From the cell containing the given text, extract its center point as (x, y) coordinate. 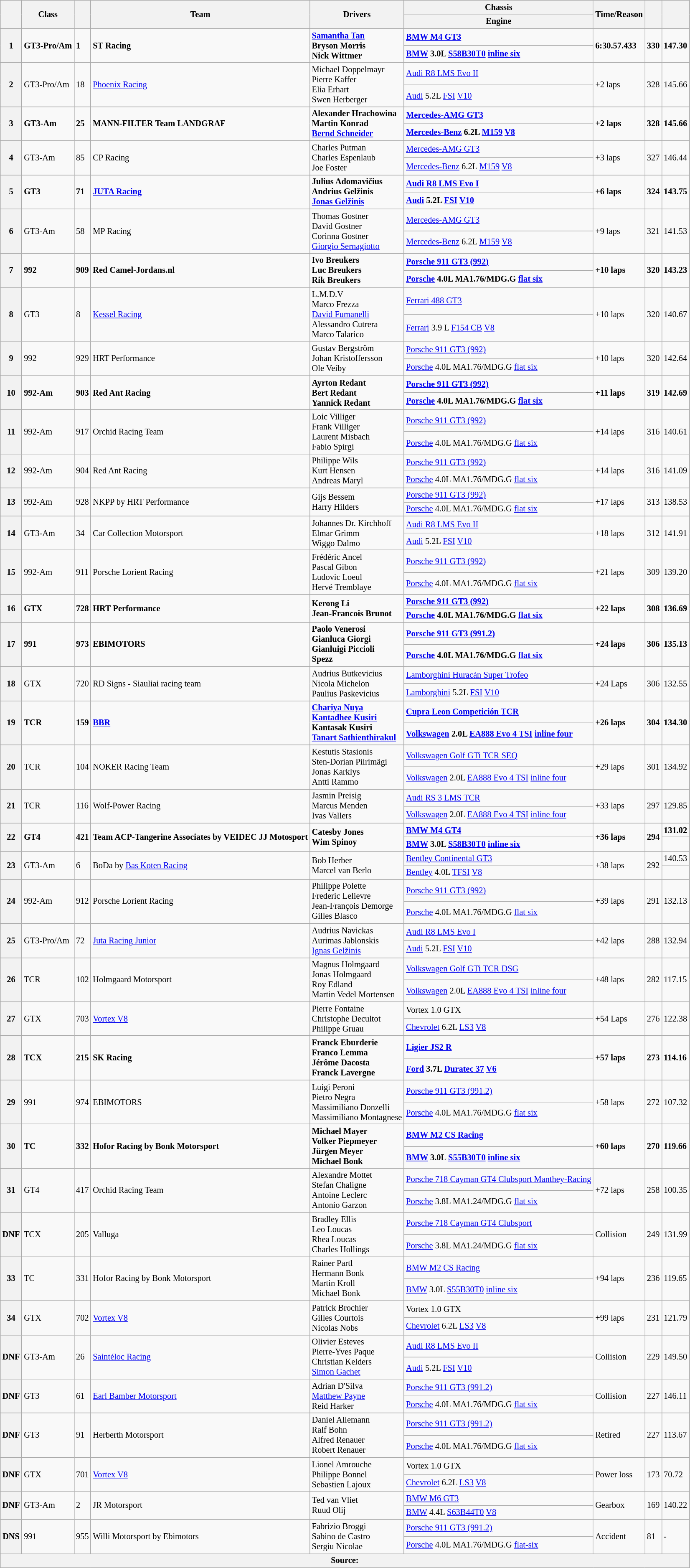
205 (82, 1235)
Car Collection Motorsport (200, 533)
- (675, 1537)
Phoenix Racing (200, 84)
Gustav Bergström Johan Kristoffersson Ole Veiby (357, 358)
70.72 (675, 1474)
+57 laps (619, 1058)
273 (653, 1058)
MP Racing (200, 231)
231 (653, 1318)
Julius Adomavičius Andrius Gelžinis Jonas Gelžinis (357, 192)
169 (653, 1505)
+39 laps (619, 901)
421 (82, 837)
29 (11, 1102)
173 (653, 1474)
BMW 4.4L S63B44T0 V8 (499, 1512)
304 (653, 723)
Herberth Motorsport (200, 1435)
Catesby Jones Wim Spinoy (357, 837)
Jasmin Preisig Marcus Menden Ivas Vallers (357, 806)
Volkswagen Golf GTi TCR DSG (499, 968)
5 (11, 192)
Porsche 4.0L MA1.76/MDG.G flat-six (499, 1545)
Fabrizio Broggi Sabino de Castro Sergiu Nicolae (357, 1537)
309 (653, 572)
BMW M6 GT3 (499, 1498)
Loic Villiger Frank Villiger Laurent Misbach Fabio Spirgi (357, 432)
114.16 (675, 1058)
DNS (11, 1537)
276 (653, 1019)
Kerong Li Jean-Francois Brunot (357, 608)
701 (82, 1474)
258 (653, 1190)
NOKER Racing Team (200, 767)
313 (653, 502)
141.09 (675, 471)
117.15 (675, 980)
136.69 (675, 608)
102 (82, 980)
Accident (619, 1537)
+3 laps (619, 158)
140.53 (675, 858)
904 (82, 471)
Paolo Venerosi Gianluca Giorgi Gianluigi Piccioli Spezz (357, 644)
+94 laps (619, 1278)
917 (82, 432)
L.M.D.V Marco Frezza David Fumanelli Alessandro Cutrera Marco Talarico (357, 314)
146.44 (675, 158)
331 (82, 1278)
Olivier Esteves Pierre-Yves Paque Christian Kelders Simon Gachet (357, 1357)
Power loss (619, 1474)
13 (11, 502)
Kessel Racing (200, 314)
20 (11, 767)
107.32 (675, 1102)
+9 laps (619, 231)
Valluga (200, 1235)
Magnus Holmgaard Jonas Holmgaard Roy Edland Martin Vedel Mortensen (357, 980)
327 (653, 158)
141.53 (675, 231)
Gearbox (619, 1505)
Ayrton Redant Bert Redant Yannick Redant (357, 393)
BoDa by Bas Koten Racing (200, 865)
294 (653, 837)
Bob Herber Marcel van Berlo (357, 865)
Engine (499, 21)
14 (11, 533)
Johannes Dr. Kirchhoff Elmar Grimm Wiggo Dalmo (357, 533)
912 (82, 901)
142.69 (675, 393)
143.23 (675, 270)
Daniel Allemann Ralf Bohn Alfred Renauer Robert Renauer (357, 1435)
142.64 (675, 358)
Bentley 4.0L TFSI V8 (499, 872)
720 (82, 684)
282 (653, 980)
270 (653, 1146)
Source: (345, 1560)
72 (82, 940)
31 (11, 1190)
+99 laps (619, 1318)
Samantha Tan Bryson Morris Nick Wittmer (357, 46)
Wolf-Power Racing (200, 806)
23 (11, 865)
Ted van Vliet Ruud Olij (357, 1505)
929 (82, 358)
+24 laps (619, 644)
NKPP by HRT Performance (200, 502)
+21 laps (619, 572)
Bentley Continental GT3 (499, 858)
BMW M4 GT3 (499, 37)
324 (653, 192)
+17 laps (619, 502)
24 (11, 901)
Lamborghini 5.2L FSI V10 (499, 692)
12 (11, 471)
236 (653, 1278)
Time/Reason (619, 14)
7 (11, 270)
332 (82, 1146)
Frédéric Ancel Pascal Gibon Ludovic Loeul Hervé Tremblaye (357, 572)
116 (82, 806)
Kestutis Stasionis Sten-Dorian Piirimägi Jonas Karklys Antti Rammo (357, 767)
134.92 (675, 767)
Bradley Ellis Leo Loucas Rhea Loucas Charles Hollings (357, 1235)
292 (653, 865)
Charles Putman Charles Espenlaub Joe Foster (357, 158)
149.50 (675, 1357)
132.55 (675, 684)
RD Signs - Siauliai racing team (200, 684)
911 (82, 572)
9 (11, 358)
85 (82, 158)
Audrius Navickas Aurimas Jablonskis Ignas Gelžinis (357, 940)
Ferrari 3.9 L F154 CB V8 (499, 328)
Porsche 718 Cayman GT4 Clubsport Manthey-Racing (499, 1179)
Juta Racing Junior (200, 940)
81 (653, 1537)
131.99 (675, 1235)
728 (82, 608)
ST Racing (200, 46)
Philippe Polette Frederic Lelievre Jean-François Demorge Gilles Blasco (357, 901)
132.94 (675, 940)
+22 laps (619, 608)
903 (82, 393)
+48 laps (619, 980)
312 (653, 533)
308 (653, 608)
291 (653, 901)
138.53 (675, 502)
Retired (619, 1435)
+26 laps (619, 723)
+6 laps (619, 192)
301 (653, 767)
Audrius Butkevicius Nicola Michelon Paulius Paskevicius (357, 684)
27 (11, 1019)
135.13 (675, 644)
417 (82, 1190)
15 (11, 572)
134.30 (675, 723)
+58 laps (619, 1102)
955 (82, 1537)
Pierre Fontaine Christophe Decultot Philippe Gruau (357, 1019)
21 (11, 806)
Gijs Bessem Harry Hilders (357, 502)
215 (82, 1058)
JUTA Racing (200, 192)
+29 laps (619, 767)
+60 laps (619, 1146)
28 (11, 1058)
122.38 (675, 1019)
CP Racing (200, 158)
140.61 (675, 432)
Team (200, 14)
319 (653, 393)
19 (11, 723)
Ford 3.7L Duratec 37 V6 (499, 1069)
+11 laps (619, 393)
Saintéloc Racing (200, 1357)
61 (82, 1396)
BBR (200, 723)
Cupra Leon Competición TCR (499, 712)
Earl Bamber Motorsport (200, 1396)
121.79 (675, 1318)
+33 laps (619, 806)
58 (82, 231)
Alexandre Mottet Stefan Chaligne Antoine Leclerc Antonio Garzon (357, 1190)
+24 Laps (619, 684)
11 (11, 432)
3 (11, 124)
909 (82, 270)
Class (48, 14)
132.13 (675, 901)
928 (82, 502)
147.30 (675, 46)
159 (82, 723)
Patrick Brochier Gilles Courtois Nicolas Nobs (357, 1318)
JR Motorsport (200, 1505)
100.35 (675, 1190)
+54 Laps (619, 1019)
288 (653, 940)
17 (11, 644)
71 (82, 192)
321 (653, 231)
143.75 (675, 192)
131.02 (675, 830)
10 (11, 393)
Philippe Wils Kurt Hensen Andreas Maryl (357, 471)
Lionel Amrouche Philippe Bonnel Sebastien Lajoux (357, 1474)
Lamborghini Huracán Super Trofeo (499, 675)
33 (11, 1278)
91 (82, 1435)
Chassis (499, 7)
140.22 (675, 1505)
+36 laps (619, 837)
Volkswagen Golf GTi TCR SEQ (499, 755)
+38 laps (619, 865)
16 (11, 608)
702 (82, 1318)
272 (653, 1102)
22 (11, 837)
Michael Mayer Volker Piepmeyer Jürgen Meyer Michael Bonk (357, 1146)
119.66 (675, 1146)
Audi RS 3 LMS TCR (499, 797)
113.67 (675, 1435)
129.85 (675, 806)
141.91 (675, 533)
6:30.57.433 (619, 46)
Luigi Peroni Pietro Negra Massimiliano Donzelli Massimiliano Montagnese (357, 1102)
Alexander Hrachowina Martin Konrad Bernd Schneider (357, 124)
Thomas Gostner David Gostner Corinna Gostner Giorgio Sernagiotto (357, 231)
249 (653, 1235)
+72 laps (619, 1190)
330 (653, 46)
Ferrari 488 GT3 (499, 301)
Drivers (357, 14)
Ligier JS2 R (499, 1047)
Willi Motorsport by Ebimotors (200, 1537)
Ivo Breukers Luc Breukers Rik Breukers (357, 270)
Team ACP-Tangerine Associates by VEIDEC JJ Motosport (200, 837)
4 (11, 158)
703 (82, 1019)
974 (82, 1102)
+18 laps (619, 533)
Michael Doppelmayr Pierre Kaffer Elia Erhart Swen Herberger (357, 84)
Chariya Nuya Kantadhee Kusiri Kantasak Kusiri Tanart Sathienthirakul (357, 723)
Adrian D'Silva Matthew Payne Reid Harker (357, 1396)
+42 laps (619, 940)
MANN-FILTER Team LANDGRAF (200, 124)
229 (653, 1357)
297 (653, 806)
SK Racing (200, 1058)
104 (82, 767)
140.67 (675, 314)
973 (82, 644)
Franck Eburderie Franco Lemma Jérôme Dacosta Franck Lavergne (357, 1058)
146.11 (675, 1396)
Red Camel-Jordans.nl (200, 270)
Rainer Partl Hermann Bonk Martin Kroll Michael Bonk (357, 1278)
BMW M4 GT4 (499, 830)
139.20 (675, 572)
Holmgaard Motorsport (200, 980)
30 (11, 1146)
Porsche 718 Cayman GT4 Clubsport (499, 1223)
119.65 (675, 1278)
